Output the [X, Y] coordinate of the center of the cell containing the given text.  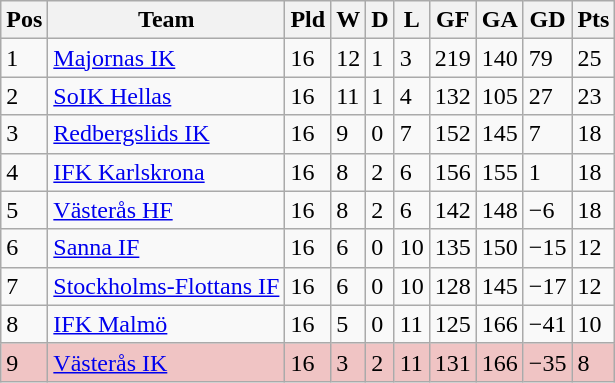
219 [452, 58]
155 [500, 172]
128 [452, 286]
GF [452, 20]
152 [452, 134]
156 [452, 172]
W [348, 20]
Pts [594, 20]
Majornas IK [166, 58]
−15 [548, 248]
25 [594, 58]
−35 [548, 362]
148 [500, 210]
−17 [548, 286]
131 [452, 362]
IFK Malmö [166, 324]
125 [452, 324]
135 [452, 248]
L [412, 20]
140 [500, 58]
Pld [308, 20]
SoIK Hellas [166, 96]
Team [166, 20]
−6 [548, 210]
Redbergslids IK [166, 134]
GA [500, 20]
Pos [24, 20]
IFK Karlskrona [166, 172]
Västerås HF [166, 210]
GD [548, 20]
23 [594, 96]
105 [500, 96]
Västerås IK [166, 362]
Stockholms-Flottans IF [166, 286]
−41 [548, 324]
142 [452, 210]
150 [500, 248]
27 [548, 96]
79 [548, 58]
D [380, 20]
132 [452, 96]
Sanna IF [166, 248]
